Output the [x, y] coordinate of the center of the cell containing the given text.  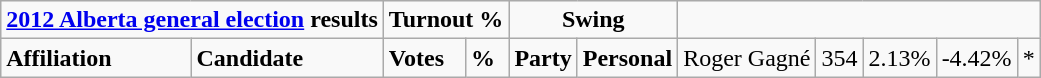
Candidate [287, 58]
Personal [627, 58]
354 [840, 58]
Roger Gagné [747, 58]
Party [543, 58]
Turnout % [446, 20]
-4.42% [976, 58]
Votes [424, 58]
% [487, 58]
2.13% [900, 58]
2012 Alberta general election results [192, 20]
Affiliation [96, 58]
Swing [594, 20]
* [1028, 58]
